For the text-containing cell, return its midpoint in (x, y) coordinate format. 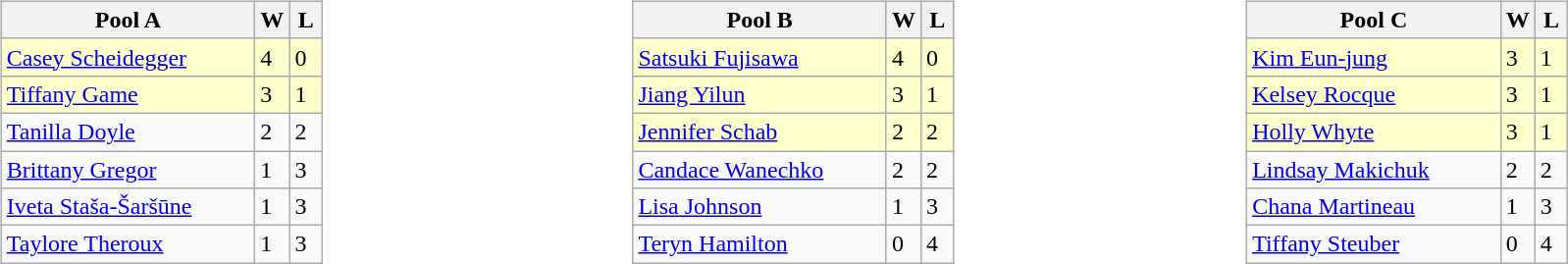
Kelsey Rocque (1374, 94)
Candace Wanechko (759, 170)
Brittany Gregor (128, 170)
Jennifer Schab (759, 132)
Lisa Johnson (759, 207)
Pool A (128, 20)
Taylore Theroux (128, 244)
Pool B (759, 20)
Casey Scheidegger (128, 57)
Lindsay Makichuk (1374, 170)
Kim Eun-jung (1374, 57)
Holly Whyte (1374, 132)
Tanilla Doyle (128, 132)
Satsuki Fujisawa (759, 57)
Pool C (1374, 20)
Tiffany Game (128, 94)
Iveta Staša-Šaršūne (128, 207)
Jiang Yilun (759, 94)
Tiffany Steuber (1374, 244)
Teryn Hamilton (759, 244)
Chana Martineau (1374, 207)
